Return the (X, Y) coordinate for the center point of the cell that contains the specified text.  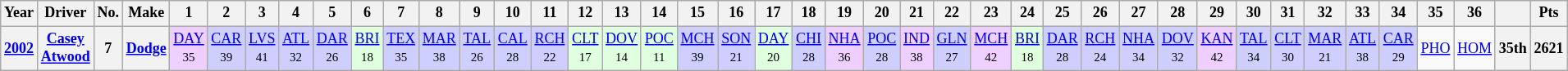
30 (1254, 13)
5 (331, 13)
RCH22 (550, 48)
11 (550, 13)
32 (1325, 13)
ATL38 (1363, 48)
21 (917, 13)
2 (226, 13)
IND38 (917, 48)
RCH24 (1100, 48)
MAR21 (1325, 48)
17 (774, 13)
CLT30 (1288, 48)
25 (1062, 13)
33 (1363, 13)
Driver (66, 13)
14 (659, 13)
12 (586, 13)
POC28 (882, 48)
19 (844, 13)
1 (189, 13)
Year (20, 13)
35th (1513, 48)
MCH39 (697, 48)
36 (1475, 13)
DAR28 (1062, 48)
35 (1436, 13)
CAR39 (226, 48)
2002 (20, 48)
8 (439, 13)
ATL32 (296, 48)
3 (263, 13)
Make (146, 13)
22 (952, 13)
4 (296, 13)
DOV14 (622, 48)
Pts (1549, 13)
10 (512, 13)
DAY20 (774, 48)
24 (1027, 13)
16 (737, 13)
9 (477, 13)
26 (1100, 13)
MCH42 (991, 48)
CLT17 (586, 48)
Casey Atwood (66, 48)
6 (368, 13)
28 (1177, 13)
CHI28 (809, 48)
CAR29 (1398, 48)
PHO (1436, 48)
POC11 (659, 48)
TAL34 (1254, 48)
SON21 (737, 48)
MAR38 (439, 48)
15 (697, 13)
LVS41 (263, 48)
31 (1288, 13)
Dodge (146, 48)
DOV32 (1177, 48)
2621 (1549, 48)
HOM (1475, 48)
NHA36 (844, 48)
20 (882, 13)
23 (991, 13)
DAR26 (331, 48)
GLN27 (952, 48)
29 (1217, 13)
NHA34 (1139, 48)
KAN42 (1217, 48)
No. (108, 13)
TEX35 (401, 48)
CAL28 (512, 48)
18 (809, 13)
34 (1398, 13)
DAY35 (189, 48)
27 (1139, 13)
TAL26 (477, 48)
13 (622, 13)
